Find where the given text appears and provide that cell's center as (X, Y) coordinate. 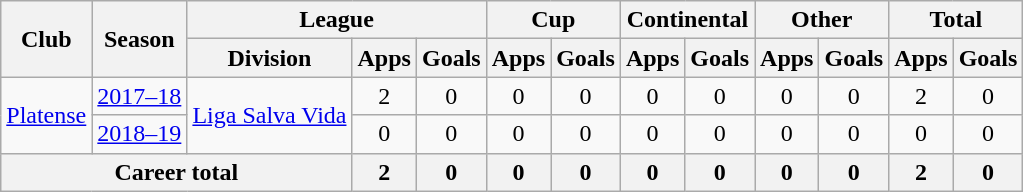
Liga Salva Vida (270, 115)
Season (140, 39)
2018–19 (140, 134)
Other (822, 20)
League (336, 20)
2017–18 (140, 96)
Platense (46, 115)
Career total (176, 172)
Club (46, 39)
Division (270, 58)
Continental (687, 20)
Cup (553, 20)
Total (956, 20)
